Extract the [X, Y] coordinate from the center of the cell holding the provided text.  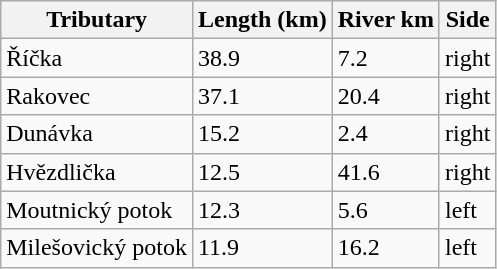
Dunávka [97, 134]
Length (km) [262, 20]
20.4 [386, 96]
16.2 [386, 248]
12.5 [262, 172]
Moutnický potok [97, 210]
5.6 [386, 210]
7.2 [386, 58]
2.4 [386, 134]
41.6 [386, 172]
Side [467, 20]
River km [386, 20]
Tributary [97, 20]
Říčka [97, 58]
11.9 [262, 248]
38.9 [262, 58]
37.1 [262, 96]
12.3 [262, 210]
Hvězdlička [97, 172]
Milešovický potok [97, 248]
Rakovec [97, 96]
15.2 [262, 134]
